For the text-containing cell, return its midpoint in (X, Y) coordinate format. 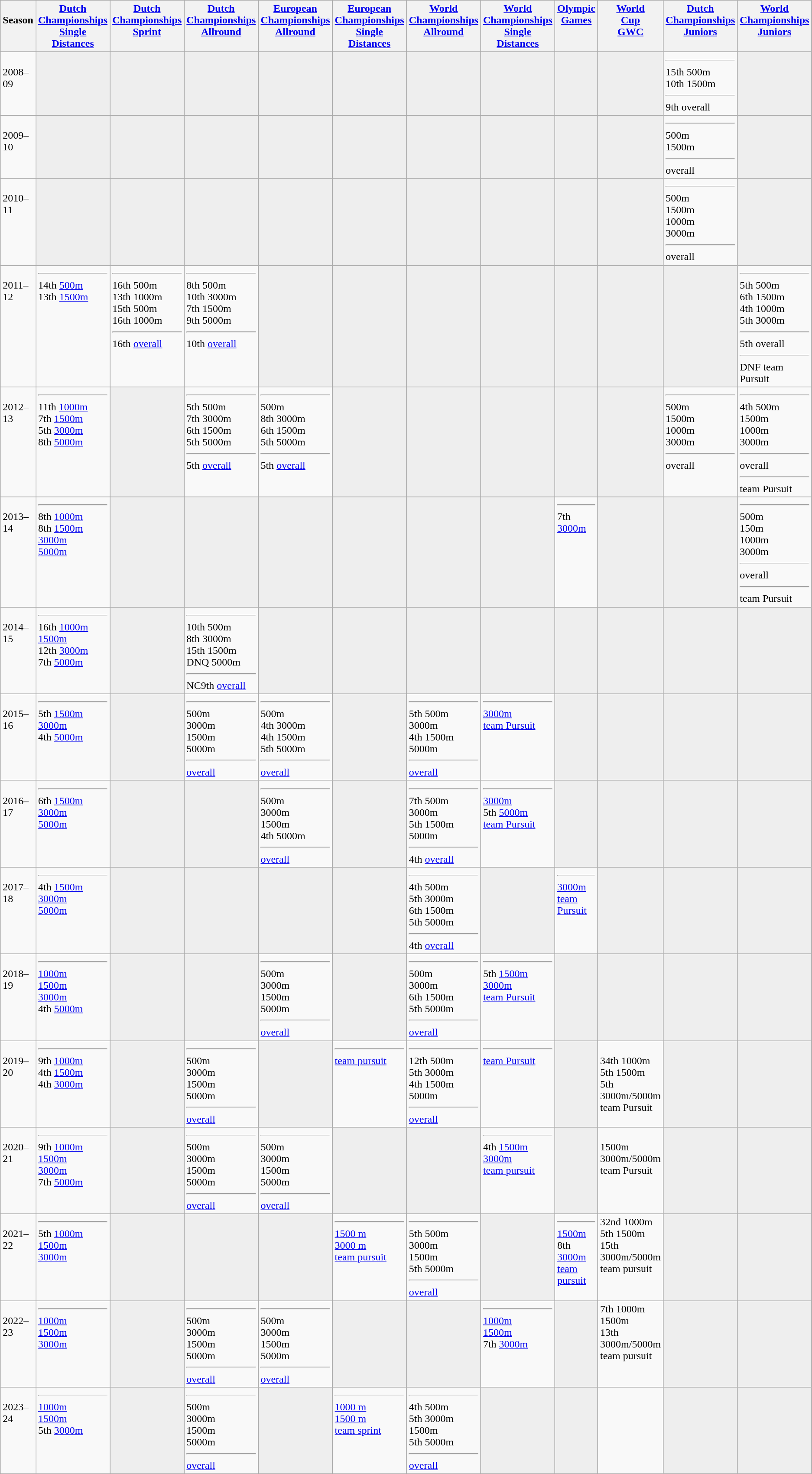
4th 500m 1500m 1000m 3000m overall team Pursuit (775, 442)
500m 3000m 6th 1500m 5th 5000m overall (444, 997)
5th 500m 3000m 4th 1500m 5000m overall (444, 737)
5th 1500m 3000m 4th 5000m (73, 737)
9th 1000m 1500m 3000m 7th 5000m (73, 1171)
World Championships Single Distances (517, 26)
Dutch Championships Allround (221, 26)
15th 500m 10th 1500m 9th overall (700, 84)
5th 500m 6th 1500m 4th 1000m 5th 3000m 5th overall DNF team Pursuit (775, 326)
1500m 3000m/5000m team Pursuit (631, 1171)
2022–23 (18, 1344)
2016–17 (18, 824)
1000m 1500m 5th 3000m (73, 1431)
10th 500m 8th 3000m 15th 1500m DNQ 5000m NC9th overall (221, 650)
5th 500m 7th 3000m 6th 1500m 5th 5000m 5th overall (221, 442)
6th 1500m 3000m 5000m (73, 824)
5th 1000m 1500m 3000m (73, 1257)
12th 500m 5th 3000m 4th 1500m 5000m overall (444, 1084)
World Championships Juniors (775, 26)
2009–10 (18, 147)
1000m 1500m 3000m 4th 5000m (73, 997)
9th 1000m 4th 1500m 4th 3000m (73, 1084)
2014–15 (18, 650)
team pursuit (369, 1084)
2021–22 (18, 1257)
2015–16 (18, 737)
3000m 5th 5000m team Pursuit (517, 824)
32nd 1000m 5th 1500m 15th 3000m/5000m team pursuit (631, 1257)
Season (18, 26)
2010–11 (18, 222)
1000m 1500m 3000m (73, 1344)
European Championships Single Distances (369, 26)
2018–19 (18, 997)
16th 500m 13th 1000m 15th 500m 16th 1000m 16th overall (147, 326)
2020–21 (18, 1171)
1500m 8th 3000m team pursuit (576, 1257)
7th 3000m (576, 552)
4th 500m 5th 3000m 6th 1500m 5th 5000m 4th overall (444, 910)
500m 1500m overall (700, 147)
European Championships Allround (296, 26)
team Pursuit (517, 1084)
2012–13 (18, 442)
World Championships Allround (444, 26)
500m 150m 1000m 3000m overall team Pursuit (775, 552)
5th 1500m 3000m team Pursuit (517, 997)
2017–18 (18, 910)
7th 1000m 1500m 13th 3000m/5000m team pursuit (631, 1344)
Dutch Championships Juniors (700, 26)
4th 1500m 3000m 5000m (73, 910)
1500 m 3000 m team pursuit (369, 1257)
5th 500m 3000m 1500m 5th 5000m overall (444, 1257)
2008–09 (18, 84)
World Cup GWC (631, 26)
16th 1000m 1500m 12th 3000m 7th 5000m (73, 650)
2013–14 (18, 552)
2023–24 (18, 1431)
2011–12 (18, 326)
1000m 1500m 7th 3000m (517, 1344)
500m 3000m 1500m 4th 5000m overall (296, 824)
500m 4th 3000m 4th 1500m 5th 5000m overall (296, 737)
11th 1000m 7th 1500m 5th 3000m 8th 5000m (73, 442)
Olympic Games (576, 26)
34th 1000m 5th 1500m 5th 3000m/5000m team Pursuit (631, 1084)
500m 8th 3000m 6th 1500m 5th 5000m 5th overall (296, 442)
4th 500m 5th 3000m 1500m 5th 5000m overall (444, 1431)
4th 1500m 3000m team pursuit (517, 1171)
8th 500m 10th 3000m 7th 1500m 9th 5000m 10th overall (221, 326)
Dutch Championships Single Distances (73, 26)
8th 1000m 8th 1500m 3000m 5000m (73, 552)
2019–20 (18, 1084)
1000 m 1500 m team sprint (369, 1431)
Dutch Championships Sprint (147, 26)
7th 500m 3000m 5th 1500m 5000m 4th overall (444, 824)
14th 500m 13th 1500m (73, 326)
